Pinpoint the cell where the given text exists, returning its [x, y] midpoint coordinate. 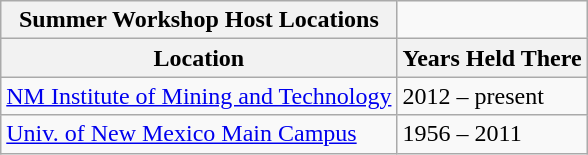
Years Held There [492, 58]
1956 – 2011 [492, 134]
Location [199, 58]
Univ. of New Mexico Main Campus [199, 134]
2012 – present [492, 96]
NM Institute of Mining and Technology [199, 96]
Summer Workshop Host Locations [199, 20]
